Return (X, Y) of the center of cell containing provided text 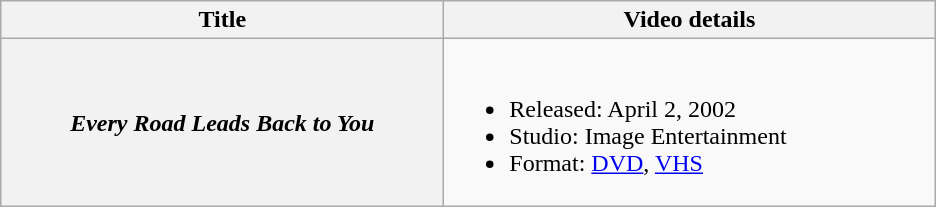
Every Road Leads Back to You (222, 122)
Title (222, 20)
Released: April 2, 2002Studio: Image EntertainmentFormat: DVD, VHS (690, 122)
Video details (690, 20)
